Extract the (X, Y) coordinate from the center of the cell holding the provided text.  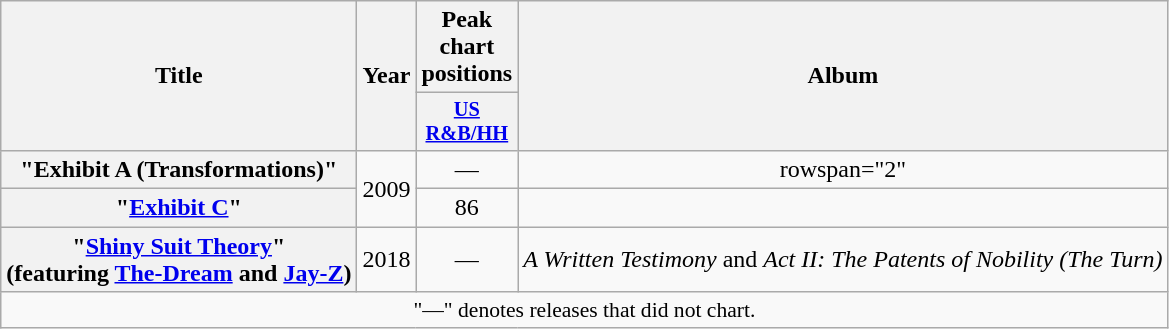
A Written Testimony and Act II: The Patents of Nobility (The Turn) (843, 260)
2018 (386, 260)
Peak chart positions (467, 47)
Album (843, 76)
"Exhibit A (Transformations)" (179, 169)
Year (386, 76)
"Shiny Suit Theory"(featuring The-Dream and Jay-Z) (179, 260)
"Exhibit C" (179, 208)
rowspan="2" (843, 169)
USR&B/HH (467, 122)
2009 (386, 188)
86 (467, 208)
"—" denotes releases that did not chart. (584, 310)
Title (179, 76)
